Find where the given text appears and provide that cell's center as [X, Y] coordinate. 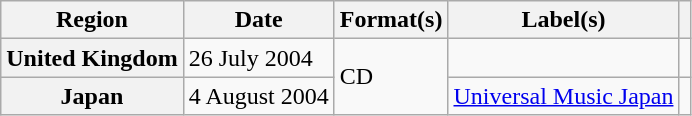
United Kingdom [92, 58]
26 July 2004 [258, 58]
Date [258, 20]
Region [92, 20]
CD [391, 77]
Japan [92, 96]
Label(s) [564, 20]
Universal Music Japan [564, 96]
4 August 2004 [258, 96]
Format(s) [391, 20]
